Provide the [X, Y] coordinate of the cell's center where the given text is located.  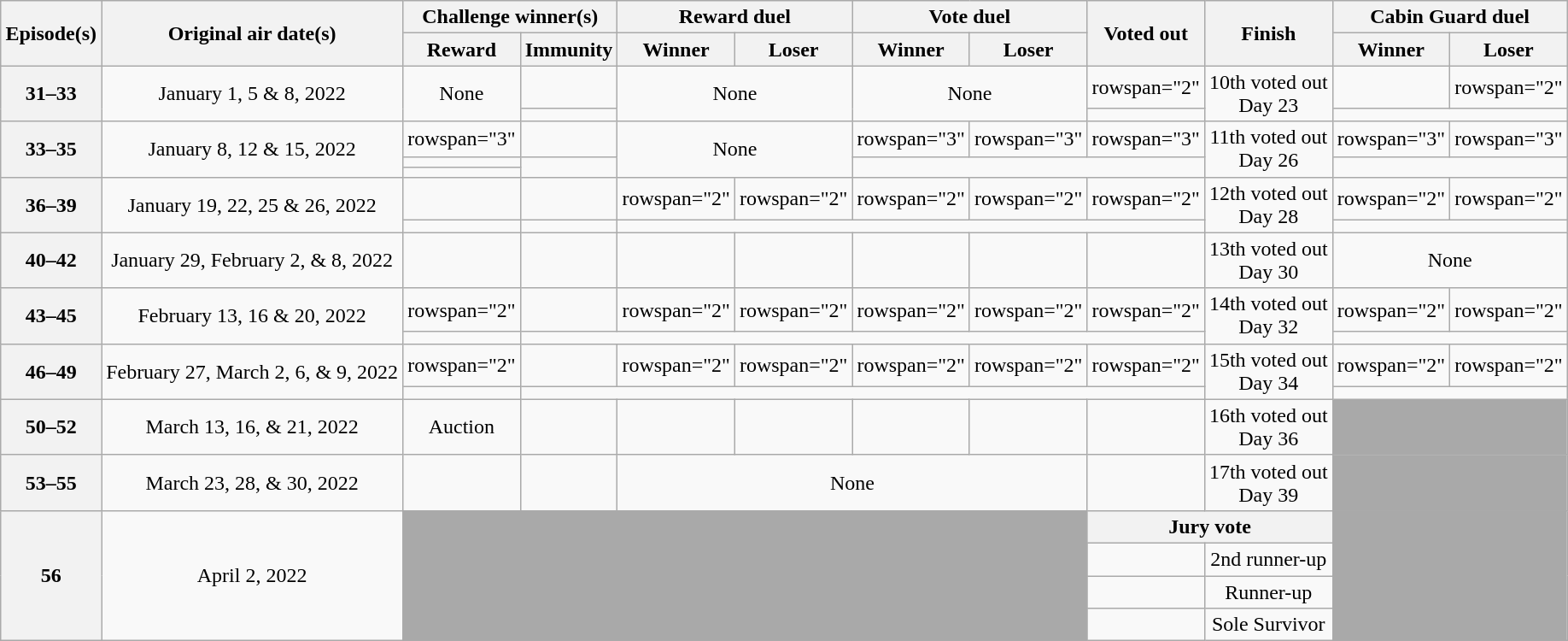
46–49 [51, 371]
33–35 [51, 149]
14th voted outDay 32 [1268, 316]
Reward [462, 50]
January 1, 5 & 8, 2022 [253, 94]
Cabin Guard duel [1450, 17]
17th voted outDay 39 [1268, 482]
16th voted outDay 36 [1268, 427]
Original air date(s) [253, 33]
Finish [1268, 33]
Episode(s) [51, 33]
Reward duel [734, 17]
Voted out [1146, 33]
11th voted outDay 26 [1268, 149]
12th voted outDay 28 [1268, 205]
April 2, 2022 [253, 575]
56 [51, 575]
January 19, 22, 25 & 26, 2022 [253, 205]
13th voted outDay 30 [1268, 260]
March 23, 28, & 30, 2022 [253, 482]
40–42 [51, 260]
31–33 [51, 94]
43–45 [51, 316]
Runner-up [1268, 592]
10th voted outDay 23 [1268, 94]
February 13, 16 & 20, 2022 [253, 316]
15th voted outDay 34 [1268, 371]
53–55 [51, 482]
Immunity [569, 50]
January 29, February 2, & 8, 2022 [253, 260]
Sole Survivor [1268, 625]
2nd runner-up [1268, 559]
Jury vote [1209, 526]
January 8, 12 & 15, 2022 [253, 149]
Vote duel [970, 17]
February 27, March 2, 6, & 9, 2022 [253, 371]
50–52 [51, 427]
Auction [462, 427]
36–39 [51, 205]
March 13, 16, & 21, 2022 [253, 427]
Challenge winner(s) [511, 17]
